Find where the given text appears and provide that cell's center as (x, y) coordinate. 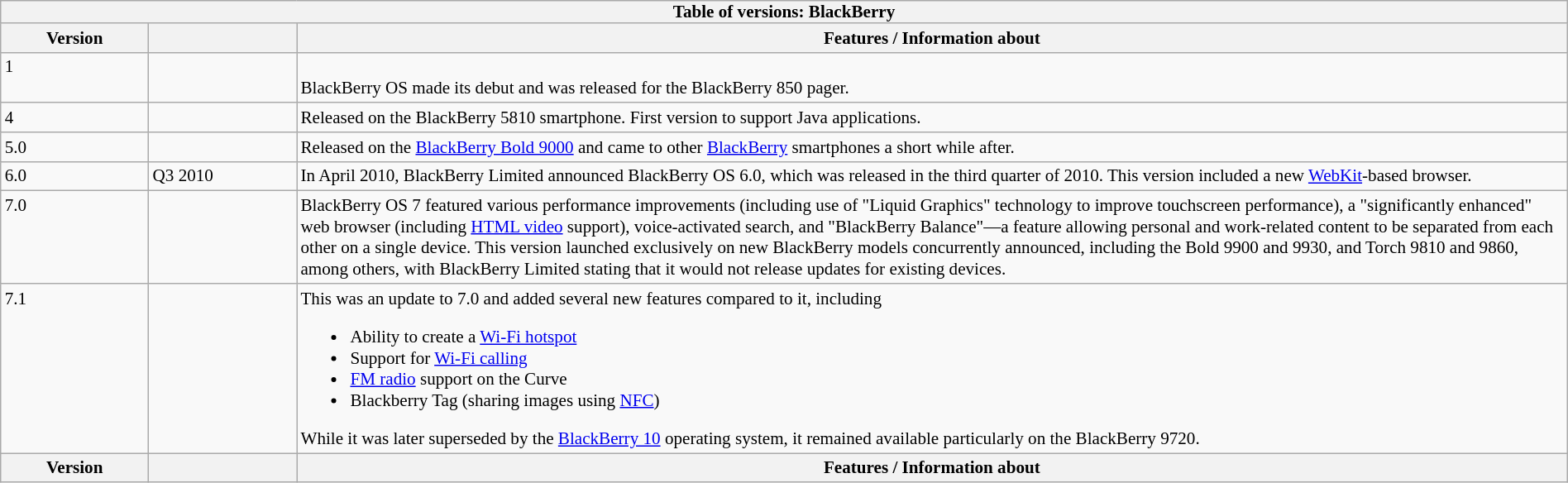
4 (74, 117)
7.1 (74, 367)
1 (74, 78)
Released on the BlackBerry Bold 9000 and came to other BlackBerry smartphones a short while after. (931, 147)
6.0 (74, 175)
Q3 2010 (223, 175)
BlackBerry OS made its debut and was released for the BlackBerry 850 pager. (931, 78)
5.0 (74, 147)
7.0 (74, 237)
Released on the BlackBerry 5810 smartphone. First version to support Java applications. (931, 117)
Table of versions: BlackBerry (784, 12)
